Scan for the cell matching the given text and deliver its (X, Y) coordinate at center. 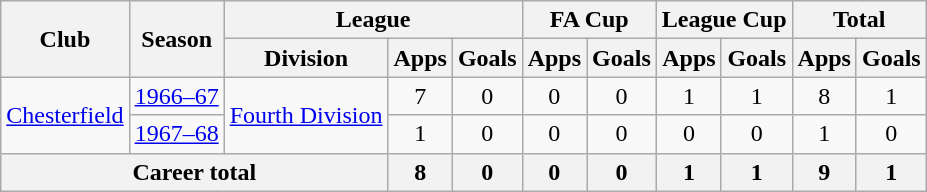
Fourth Division (306, 115)
1967–68 (176, 134)
Career total (194, 172)
Chesterfield (65, 115)
1966–67 (176, 96)
Season (176, 39)
League (373, 20)
Club (65, 39)
7 (420, 96)
League Cup (724, 20)
Total (859, 20)
FA Cup (589, 20)
Division (306, 58)
9 (824, 172)
